Find where the given text appears and provide that cell's center as (X, Y) coordinate. 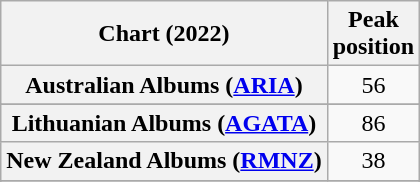
38 (373, 161)
Peakposition (373, 34)
56 (373, 85)
Lithuanian Albums (AGATA) (164, 123)
86 (373, 123)
New Zealand Albums (RMNZ) (164, 161)
Chart (2022) (164, 34)
Australian Albums (ARIA) (164, 85)
